Detect which cell encompasses the target text, then output its [X, Y] center coordinate. 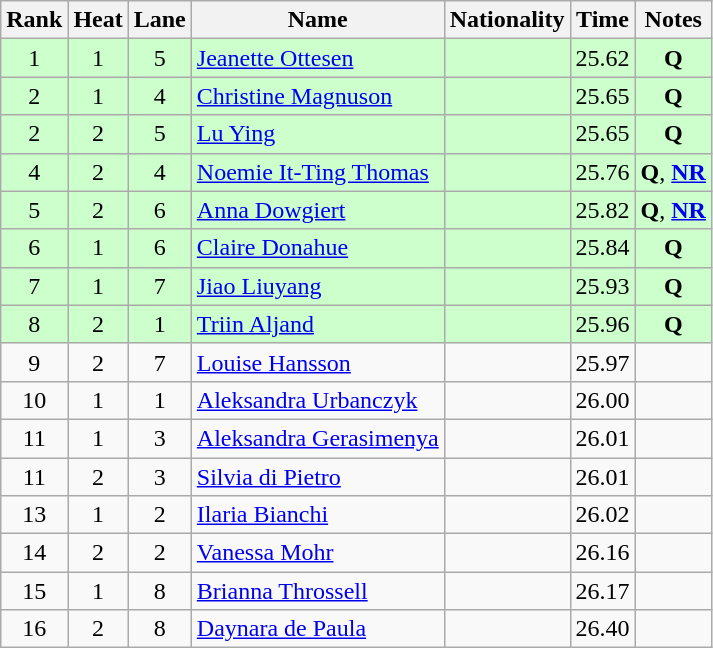
Claire Donahue [318, 248]
9 [34, 362]
Ilaria Bianchi [318, 515]
Lane [160, 20]
25.97 [602, 362]
26.16 [602, 553]
Aleksandra Urbanczyk [318, 400]
26.40 [602, 629]
Brianna Throssell [318, 591]
Noemie It-Ting Thomas [318, 172]
25.76 [602, 172]
Aleksandra Gerasimenya [318, 438]
25.84 [602, 248]
16 [34, 629]
26.00 [602, 400]
25.93 [602, 286]
Nationality [507, 20]
10 [34, 400]
15 [34, 591]
25.96 [602, 324]
26.17 [602, 591]
Heat [98, 20]
Anna Dowgiert [318, 210]
Silvia di Pietro [318, 477]
Jeanette Ottesen [318, 58]
Name [318, 20]
Triin Aljand [318, 324]
Notes [673, 20]
13 [34, 515]
26.02 [602, 515]
Daynara de Paula [318, 629]
Time [602, 20]
Lu Ying [318, 134]
Rank [34, 20]
14 [34, 553]
25.62 [602, 58]
Jiao Liuyang [318, 286]
Vanessa Mohr [318, 553]
Louise Hansson [318, 362]
Christine Magnuson [318, 96]
25.82 [602, 210]
